Scan for the cell matching the given text and deliver its [X, Y] coordinate at center. 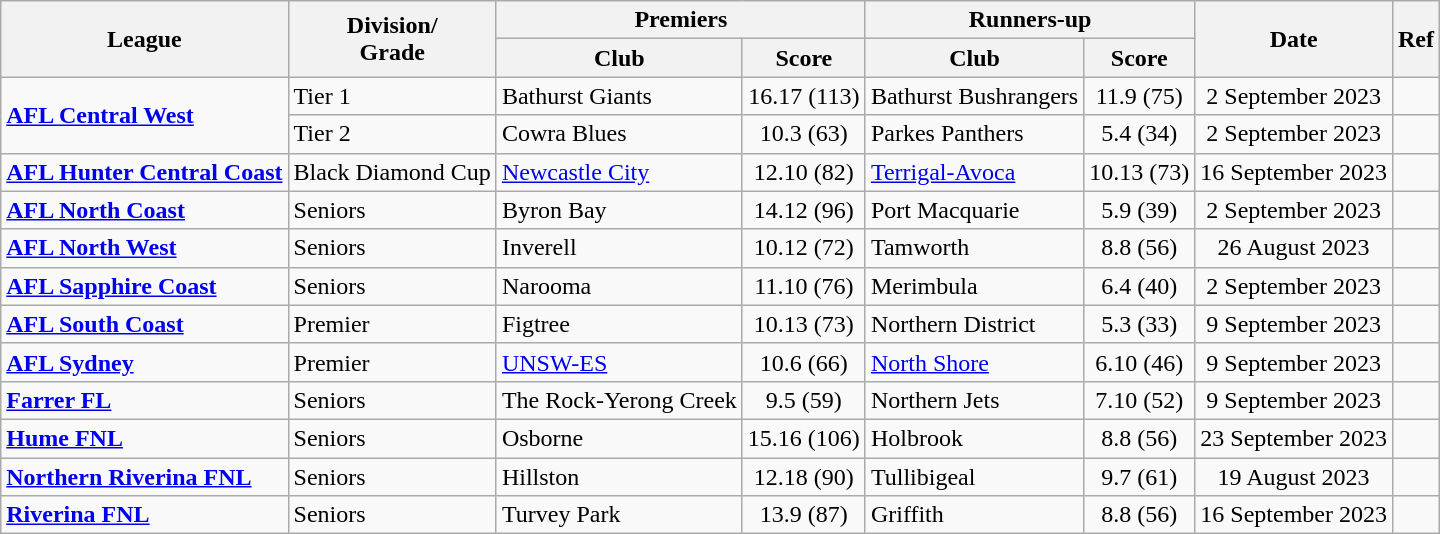
AFL Sapphire Coast [144, 286]
Runners-up [1030, 20]
10.6 (66) [804, 362]
Hillston [619, 477]
11.9 (75) [1140, 96]
Bathurst Giants [619, 96]
9.7 (61) [1140, 477]
7.10 (52) [1140, 400]
Division/Grade [392, 39]
Byron Bay [619, 210]
Date [1294, 39]
The Rock-Yerong Creek [619, 400]
UNSW-ES [619, 362]
AFL Central West [144, 115]
Holbrook [974, 438]
Tamworth [974, 248]
Farrer FL [144, 400]
26 August 2023 [1294, 248]
AFL North West [144, 248]
23 September 2023 [1294, 438]
Osborne [619, 438]
AFL Hunter Central Coast [144, 172]
Tier 1 [392, 96]
12.10 (82) [804, 172]
Merimbula [974, 286]
Narooma [619, 286]
Tier 2 [392, 134]
Newcastle City [619, 172]
AFL South Coast [144, 324]
Black Diamond Cup [392, 172]
14.12 (96) [804, 210]
Griffith [974, 515]
5.4 (34) [1140, 134]
5.9 (39) [1140, 210]
19 August 2023 [1294, 477]
Riverina FNL [144, 515]
Hume FNL [144, 438]
Ref [1416, 39]
AFL North Coast [144, 210]
Bathurst Bushrangers [974, 96]
11.10 (76) [804, 286]
Tullibigeal [974, 477]
League [144, 39]
Northern Riverina FNL [144, 477]
Port Macquarie [974, 210]
6.4 (40) [1140, 286]
Turvey Park [619, 515]
15.16 (106) [804, 438]
13.9 (87) [804, 515]
Terrigal-Avoca [974, 172]
5.3 (33) [1140, 324]
Inverell [619, 248]
Parkes Panthers [974, 134]
Cowra Blues [619, 134]
Figtree [619, 324]
Premiers [680, 20]
9.5 (59) [804, 400]
North Shore [974, 362]
6.10 (46) [1140, 362]
16.17 (113) [804, 96]
12.18 (90) [804, 477]
Northern Jets [974, 400]
AFL Sydney [144, 362]
Northern District [974, 324]
10.3 (63) [804, 134]
10.12 (72) [804, 248]
